Provide the (x, y) coordinate of the cell's center where the given text is located.  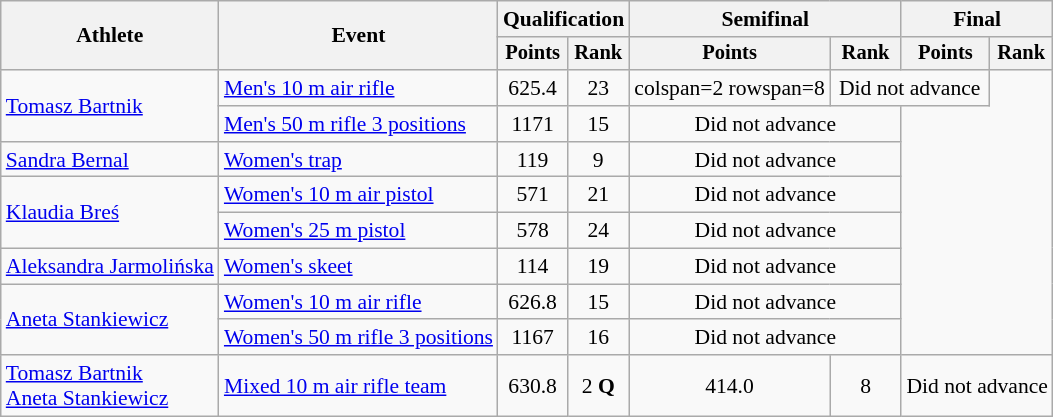
Women's 50 m rifle 3 positions (358, 338)
578 (532, 231)
114 (532, 267)
625.4 (532, 88)
colspan=2 rowspan=8 (730, 88)
Men's 10 m air rifle (358, 88)
Mixed 10 m air rifle team (358, 386)
Aleksandra Jarmolińska (110, 267)
9 (598, 160)
8 (866, 386)
Tomasz BartnikAneta Stankiewicz (110, 386)
Sandra Bernal (110, 160)
Aneta Stankiewicz (110, 320)
2 Q (598, 386)
Qualification (564, 19)
119 (532, 160)
Women's 10 m air rifle (358, 302)
Women's skeet (358, 267)
630.8 (532, 386)
Athlete (110, 36)
Men's 50 m rifle 3 positions (358, 124)
Final (977, 19)
1171 (532, 124)
19 (598, 267)
414.0 (730, 386)
571 (532, 195)
Klaudia Breś (110, 212)
21 (598, 195)
23 (598, 88)
24 (598, 231)
Women's 25 m pistol (358, 231)
1167 (532, 338)
Women's trap (358, 160)
Tomasz Bartnik (110, 106)
16 (598, 338)
Event (358, 36)
Semifinal (765, 19)
626.8 (532, 302)
Women's 10 m air pistol (358, 195)
